Output the (X, Y) coordinate of the center of the cell containing the given text.  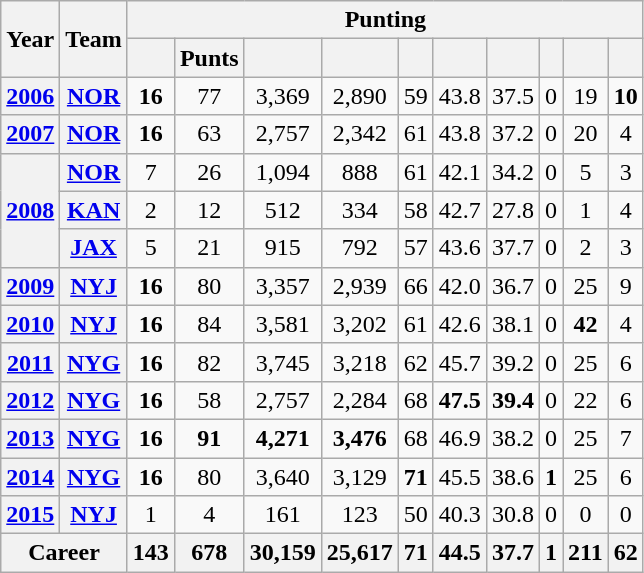
77 (209, 96)
82 (209, 362)
2013 (30, 438)
50 (416, 515)
678 (209, 553)
37.5 (512, 96)
37.2 (512, 134)
30,159 (282, 553)
2010 (30, 324)
2007 (30, 134)
2011 (30, 362)
Punts (209, 58)
Punting (385, 20)
59 (416, 96)
3,218 (360, 362)
36.7 (512, 286)
27.8 (512, 210)
Career (64, 553)
46.9 (460, 438)
2014 (30, 477)
792 (360, 248)
91 (209, 438)
63 (209, 134)
161 (282, 515)
12 (209, 210)
Team (94, 39)
888 (360, 172)
3,369 (282, 96)
3,640 (282, 477)
57 (416, 248)
42.0 (460, 286)
4,271 (282, 438)
KAN (94, 210)
2015 (30, 515)
39.4 (512, 400)
39.2 (512, 362)
45.5 (460, 477)
34.2 (512, 172)
47.5 (460, 400)
512 (282, 210)
3,745 (282, 362)
22 (586, 400)
2,890 (360, 96)
21 (209, 248)
45.7 (460, 362)
84 (209, 324)
9 (626, 286)
143 (150, 553)
42.1 (460, 172)
26 (209, 172)
2012 (30, 400)
3,581 (282, 324)
2,342 (360, 134)
3,129 (360, 477)
2008 (30, 210)
915 (282, 248)
3,202 (360, 324)
123 (360, 515)
1,094 (282, 172)
42.6 (460, 324)
42 (586, 324)
66 (416, 286)
38.6 (512, 477)
43.6 (460, 248)
38.2 (512, 438)
40.3 (460, 515)
44.5 (460, 553)
334 (360, 210)
10 (626, 96)
3,357 (282, 286)
211 (586, 553)
42.7 (460, 210)
2009 (30, 286)
JAX (94, 248)
Year (30, 39)
2,939 (360, 286)
19 (586, 96)
38.1 (512, 324)
3,476 (360, 438)
2,284 (360, 400)
2006 (30, 96)
20 (586, 134)
25,617 (360, 553)
30.8 (512, 515)
